Find where the given text appears and provide that cell's center as [X, Y] coordinate. 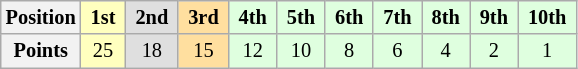
6 [397, 51]
10 [301, 51]
1 [547, 51]
4 [446, 51]
9th [494, 17]
6th [349, 17]
12 [253, 51]
Position [41, 17]
1st [104, 17]
4th [253, 17]
8 [349, 51]
Points [41, 51]
8th [446, 17]
5th [301, 17]
10th [547, 17]
2 [494, 51]
18 [152, 51]
15 [203, 51]
2nd [152, 17]
3rd [203, 17]
25 [104, 51]
7th [397, 17]
